Pinpoint the cell where the given text exists, returning its [X, Y] midpoint coordinate. 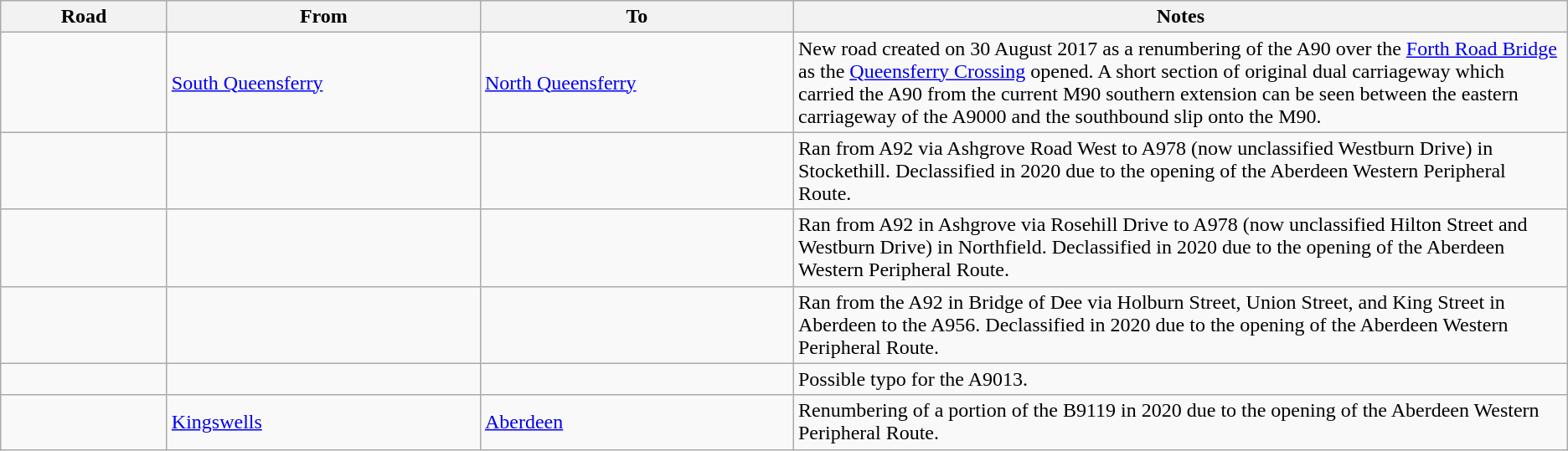
Notes [1180, 17]
Renumbering of a portion of the B9119 in 2020 due to the opening of the Aberdeen Western Peripheral Route. [1180, 422]
Road [84, 17]
South Queensferry [323, 82]
From [323, 17]
North Queensferry [637, 82]
To [637, 17]
Aberdeen [637, 422]
Possible typo for the A9013. [1180, 379]
Kingswells [323, 422]
